Pinpoint the cell where the given text exists, returning its [x, y] midpoint coordinate. 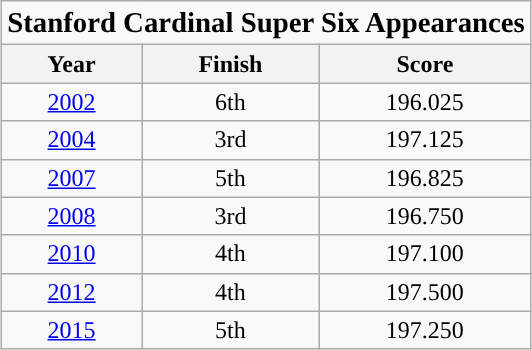
196.025 [424, 102]
196.825 [424, 178]
2007 [72, 178]
197.250 [424, 330]
6th [231, 102]
197.125 [424, 140]
Year [72, 64]
Score [424, 64]
Finish [231, 64]
2008 [72, 216]
197.100 [424, 254]
2010 [72, 254]
2002 [72, 102]
197.500 [424, 292]
196.750 [424, 216]
Stanford Cardinal Super Six Appearances [266, 23]
2012 [72, 292]
2004 [72, 140]
2015 [72, 330]
